Search for the cell housing the specified text and yield its (x, y) center coordinate. 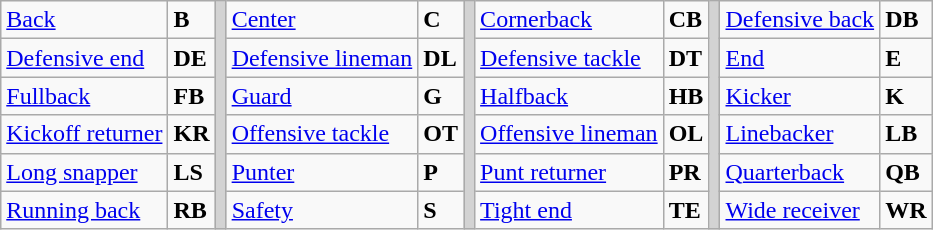
Punt returner (570, 172)
Defensive end (84, 58)
LS (192, 172)
Defensive lineman (322, 58)
QB (906, 172)
WR (906, 210)
Safety (322, 210)
LB (906, 134)
DT (686, 58)
C (441, 20)
Cornerback (570, 20)
End (800, 58)
RB (192, 210)
Tight end (570, 210)
Offensive lineman (570, 134)
Long snapper (84, 172)
P (441, 172)
Defensive tackle (570, 58)
HB (686, 96)
DB (906, 20)
K (906, 96)
CB (686, 20)
Defensive back (800, 20)
Center (322, 20)
E (906, 58)
KR (192, 134)
OL (686, 134)
FB (192, 96)
S (441, 210)
Quarterback (800, 172)
Guard (322, 96)
Kicker (800, 96)
Offensive tackle (322, 134)
PR (686, 172)
Kickoff returner (84, 134)
DE (192, 58)
Back (84, 20)
OT (441, 134)
DL (441, 58)
Running back (84, 210)
G (441, 96)
Fullback (84, 96)
TE (686, 210)
B (192, 20)
Linebacker (800, 134)
Halfback (570, 96)
Wide receiver (800, 210)
Punter (322, 172)
